Identify which cell holds the provided text, then report its [X, Y] central coordinate. 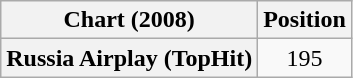
Chart (2008) [130, 20]
Position [305, 20]
Russia Airplay (TopHit) [130, 58]
195 [305, 58]
